Output the (X, Y) coordinate of the center of the cell containing the given text.  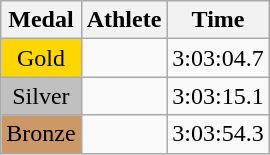
3:03:54.3 (218, 134)
Gold (41, 58)
3:03:04.7 (218, 58)
3:03:15.1 (218, 96)
Silver (41, 96)
Medal (41, 20)
Bronze (41, 134)
Athlete (124, 20)
Time (218, 20)
